Search for the cell housing the specified text and yield its [x, y] center coordinate. 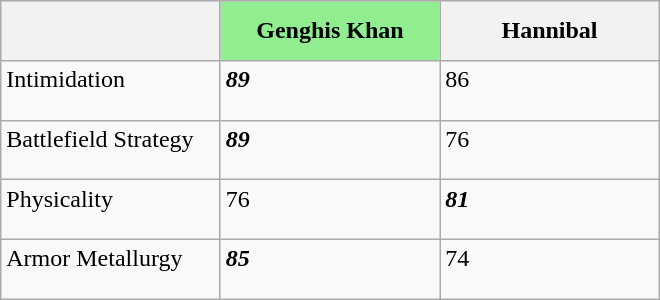
Armor Metallurgy [110, 270]
Intimidation [110, 90]
Battlefield Strategy [110, 150]
Genghis Khan [330, 31]
86 [550, 90]
81 [550, 210]
Hannibal [550, 31]
Physicality [110, 210]
74 [550, 270]
85 [330, 270]
